Provide the (X, Y) coordinate of the cell's center where the given text is located.  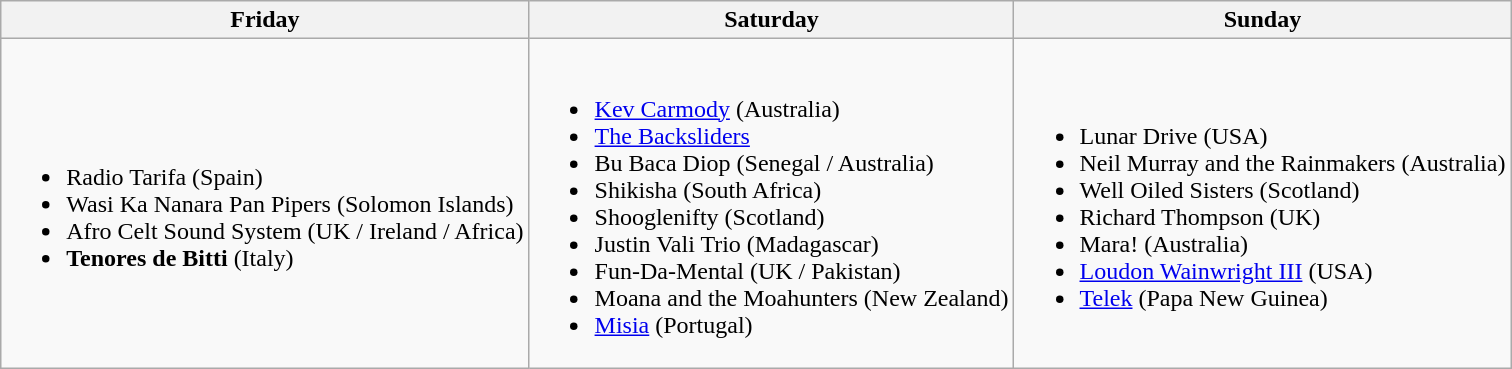
Radio Tarifa (Spain)Wasi Ka Nanara Pan Pipers (Solomon Islands)Afro Celt Sound System (UK / Ireland / Africa)Tenores de Bitti (Italy) (265, 204)
Friday (265, 20)
Saturday (772, 20)
Sunday (1262, 20)
